Determine the (X, Y) coordinate at the center of the cell enclosing the given text.  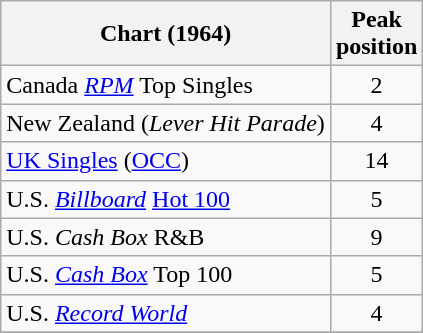
U.S. Record World (166, 313)
UK Singles (OCC) (166, 161)
U.S. Cash Box R&B (166, 237)
U.S. Cash Box Top 100 (166, 275)
Canada RPM Top Singles (166, 85)
Peakposition (376, 34)
14 (376, 161)
New Zealand (Lever Hit Parade) (166, 123)
Chart (1964) (166, 34)
2 (376, 85)
9 (376, 237)
U.S. Billboard Hot 100 (166, 199)
